For the text-containing cell, return its midpoint in (x, y) coordinate format. 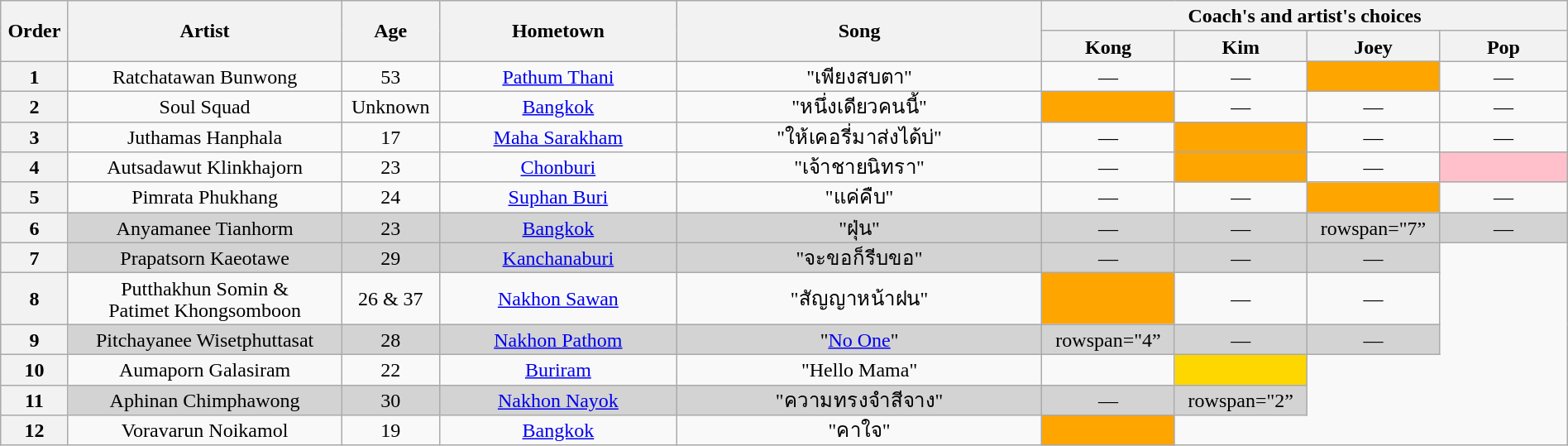
Joey (1373, 46)
"Hello Mama" (858, 369)
22 (390, 369)
"ฝุ่น" (858, 228)
Aumaporn Galasiram (205, 369)
Pop (1503, 46)
Unknown (390, 106)
Aphinan Chimphawong (205, 400)
"เจ้าชายนิทรา" (858, 167)
rowspan="4” (1108, 339)
6 (35, 228)
Ratchatawan Bunwong (205, 76)
1 (35, 76)
4 (35, 167)
17 (390, 137)
Kong (1108, 46)
Order (35, 31)
10 (35, 369)
30 (390, 400)
"No One" (858, 339)
11 (35, 400)
Nakhon Nayok (557, 400)
5 (35, 197)
Pimrata Phukhang (205, 197)
Voravarun Noikamol (205, 430)
Prapatsorn Kaeotawe (205, 258)
Age (390, 31)
Kim (1241, 46)
29 (390, 258)
3 (35, 137)
12 (35, 430)
"ความทรงจำสีจาง" (858, 400)
Autsadawut Klinkhajorn (205, 167)
Pathum Thani (557, 76)
"แค่คืบ" (858, 197)
Artist (205, 31)
Nakhon Pathom (557, 339)
rowspan="2” (1241, 400)
Song (858, 31)
Coach's and artist's choices (1305, 17)
Suphan Buri (557, 197)
"สัญญาหน้าฝน" (858, 299)
"ให้เคอรี่มาส่งได้บ่" (858, 137)
8 (35, 299)
"เพียงสบตา" (858, 76)
"จะขอก็รีบขอ" (858, 258)
24 (390, 197)
26 & 37 (390, 299)
Juthamas Hanphala (205, 137)
Pitchayanee Wisetphuttasat (205, 339)
"หนึ่งเดียวคนนี้" (858, 106)
Buriram (557, 369)
rowspan="7” (1373, 228)
19 (390, 430)
28 (390, 339)
7 (35, 258)
53 (390, 76)
"คาใจ" (858, 430)
2 (35, 106)
Putthakhun Somin &Patimet Khongsomboon (205, 299)
9 (35, 339)
Nakhon Sawan (557, 299)
Hometown (557, 31)
Maha Sarakham (557, 137)
Chonburi (557, 167)
Soul Squad (205, 106)
Kanchanaburi (557, 258)
Anyamanee Tianhorm (205, 228)
